Pinpoint the cell where the given text exists, returning its [X, Y] midpoint coordinate. 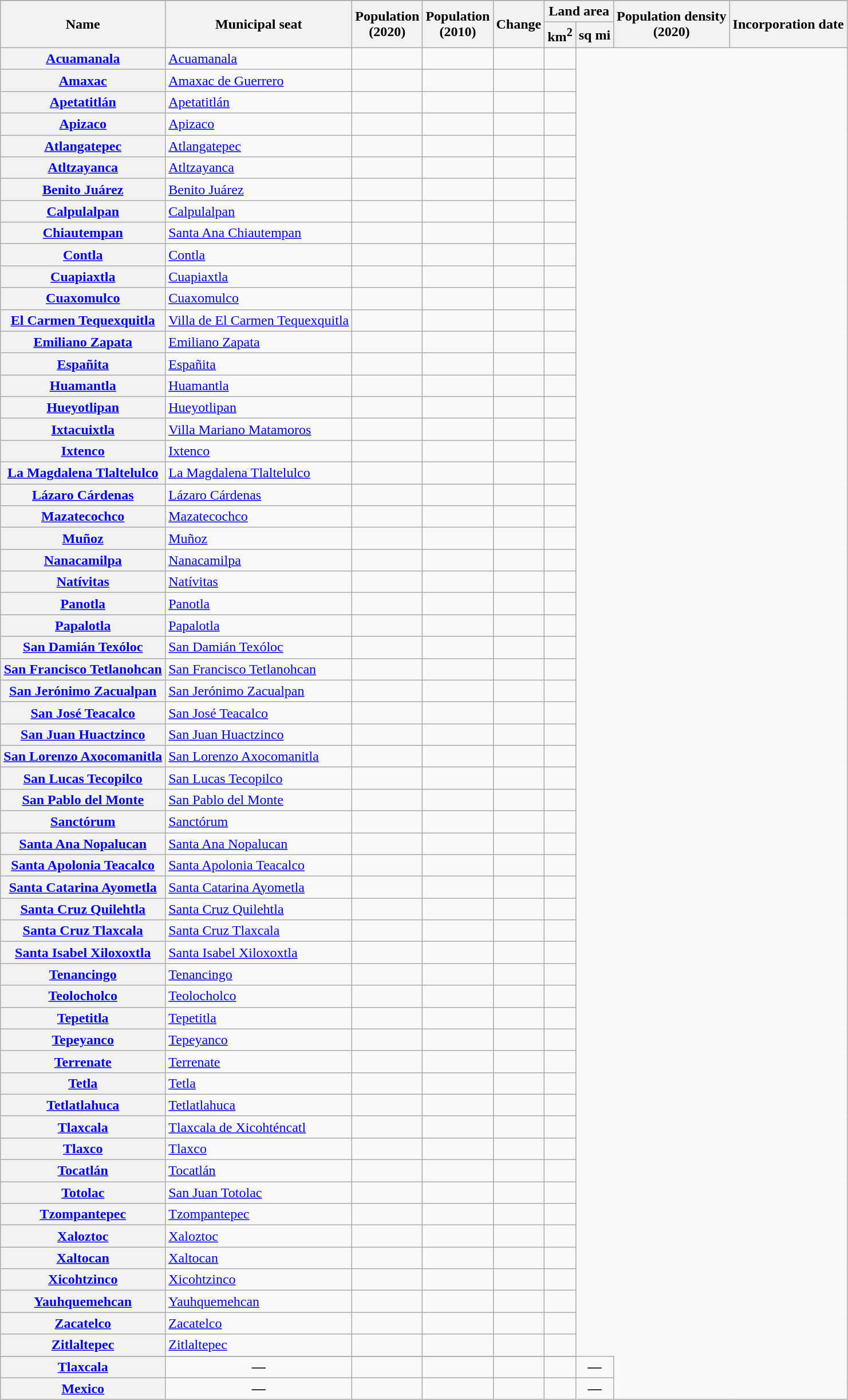
Villa de El Carmen Tequexquitla [259, 320]
Name [83, 24]
Population(2010) [458, 24]
Population(2020) [387, 24]
Amaxac [83, 80]
Ixtacuixtla [83, 429]
sq mi [594, 36]
Land area [579, 11]
Totolac [83, 1193]
Villa Mariano Matamoros [259, 429]
Santa Ana Chiautempan [259, 233]
Incorporation date [788, 24]
San Juan Totolac [259, 1193]
km2 [560, 36]
Mexico [83, 1389]
Population density(2020) [672, 24]
Change [519, 24]
Municipal seat [259, 24]
Chiautempan [83, 233]
Amaxac de Guerrero [259, 80]
El Carmen Tequexquitla [83, 320]
Tlaxcala de Xicohténcatl [259, 1127]
